Search for the cell housing the specified text and yield its (x, y) center coordinate. 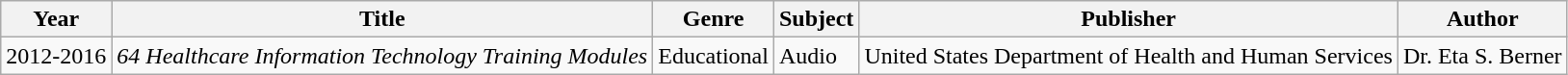
Title (382, 19)
United States Department of Health and Human Services (1129, 56)
Educational (714, 56)
Genre (714, 19)
Author (1482, 19)
Year (56, 19)
Subject (816, 19)
Audio (816, 56)
Dr. Eta S. Berner (1482, 56)
64 Healthcare Information Technology Training Modules (382, 56)
2012-2016 (56, 56)
Publisher (1129, 19)
